Find where the given text appears and provide that cell's center as [x, y] coordinate. 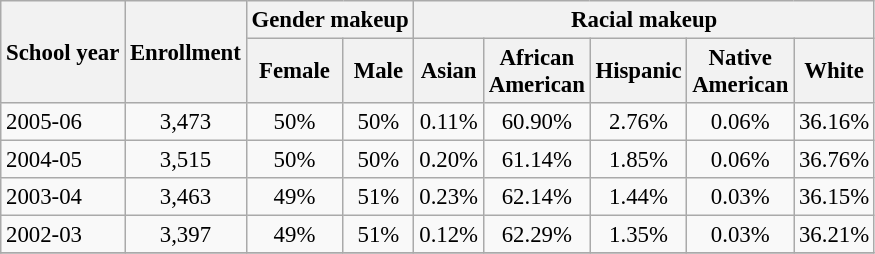
0.20% [448, 160]
Male [378, 72]
3,473 [186, 122]
Racial makeup [644, 20]
Hispanic [638, 72]
62.14% [536, 197]
36.15% [834, 197]
Enrollment [186, 52]
1.35% [638, 235]
0.23% [448, 197]
3,463 [186, 197]
African American [536, 72]
White [834, 72]
School year [63, 52]
Female [294, 72]
2005-06 [63, 122]
3,397 [186, 235]
1.44% [638, 197]
2002-03 [63, 235]
2003-04 [63, 197]
61.14% [536, 160]
36.76% [834, 160]
Gender makeup [330, 20]
60.90% [536, 122]
Native American [740, 72]
0.12% [448, 235]
2.76% [638, 122]
62.29% [536, 235]
2004-05 [63, 160]
36.16% [834, 122]
3,515 [186, 160]
Asian [448, 72]
1.85% [638, 160]
36.21% [834, 235]
0.11% [448, 122]
